From the cell containing the given text, extract its center point as (X, Y) coordinate. 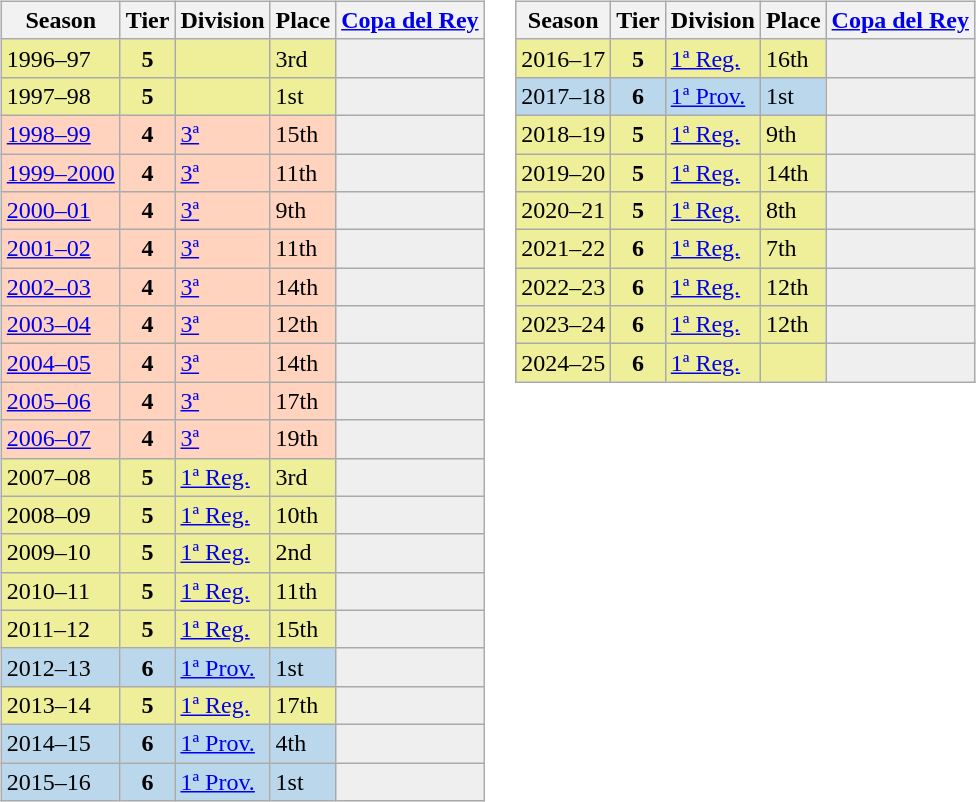
2011–12 (60, 629)
2023–24 (564, 325)
2010–11 (60, 591)
2018–19 (564, 134)
2000–01 (60, 211)
10th (303, 515)
2017–18 (564, 96)
2008–09 (60, 515)
2014–15 (60, 743)
2004–05 (60, 363)
1996–97 (60, 58)
2022–23 (564, 287)
16th (793, 58)
2001–02 (60, 249)
2nd (303, 553)
2021–22 (564, 249)
2009–10 (60, 553)
4th (303, 743)
2005–06 (60, 401)
2012–13 (60, 667)
2015–16 (60, 781)
8th (793, 211)
1998–99 (60, 134)
2020–21 (564, 211)
2003–04 (60, 325)
7th (793, 249)
2013–14 (60, 705)
1997–98 (60, 96)
1999–2000 (60, 173)
2006–07 (60, 439)
2024–25 (564, 363)
2007–08 (60, 477)
2019–20 (564, 173)
2016–17 (564, 58)
2002–03 (60, 287)
19th (303, 439)
